Provide the [x, y] coordinate of the cell's center where the given text is located.  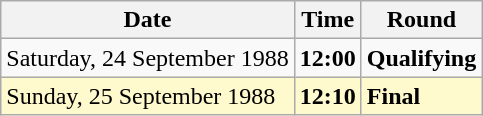
Round [421, 20]
Time [328, 20]
12:10 [328, 96]
Qualifying [421, 58]
12:00 [328, 58]
Final [421, 96]
Sunday, 25 September 1988 [148, 96]
Date [148, 20]
Saturday, 24 September 1988 [148, 58]
